For the text-containing cell, return its midpoint in [X, Y] coordinate format. 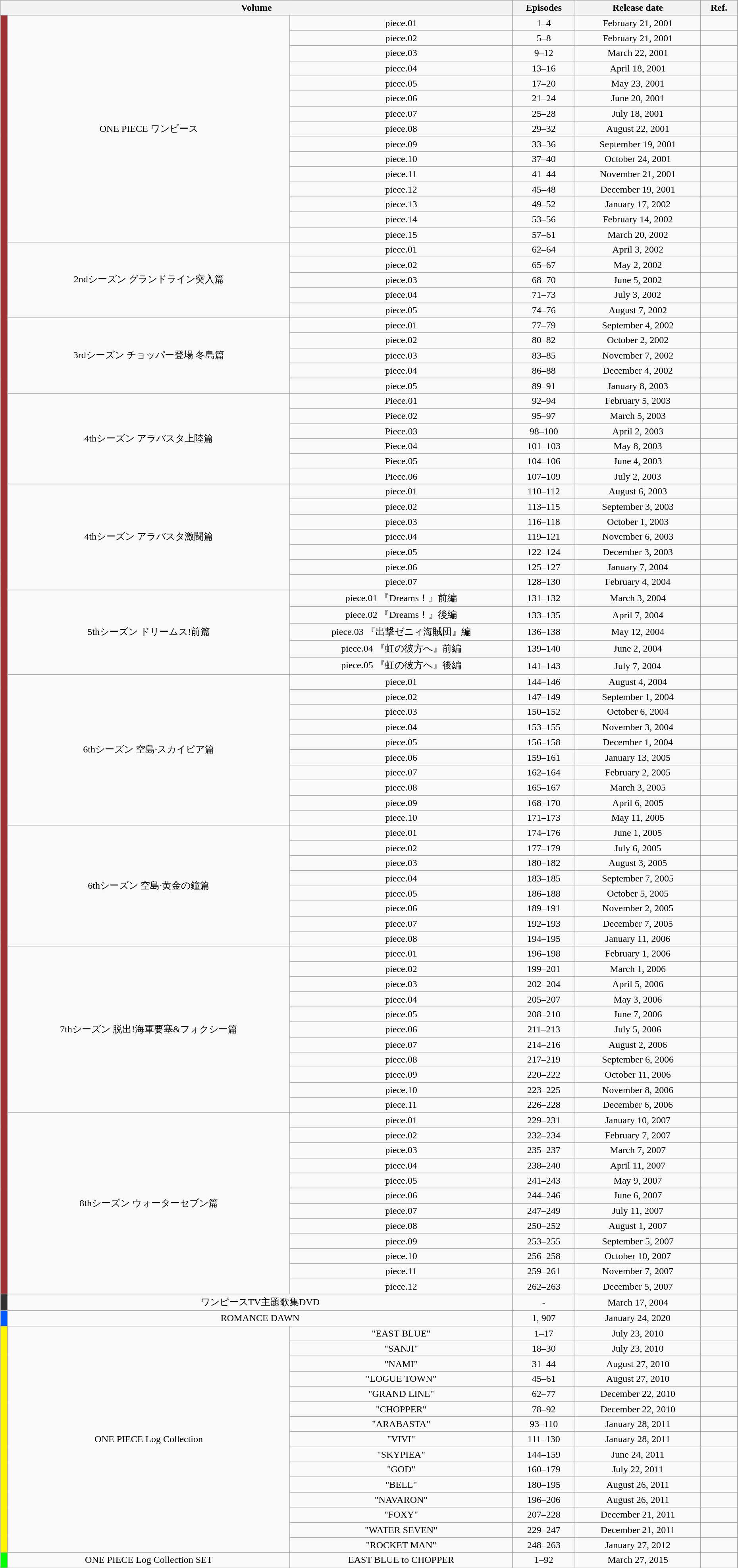
68–70 [544, 280]
March 3, 2005 [638, 787]
171–173 [544, 818]
244–246 [544, 1196]
June 24, 2011 [638, 1454]
January 24, 2020 [638, 1318]
"NAMI" [401, 1364]
May 2, 2002 [638, 265]
ONE PIECE Log Collection SET [148, 1560]
August 22, 2001 [638, 129]
17–20 [544, 83]
232–234 [544, 1135]
December 4, 2002 [638, 370]
March 5, 2003 [638, 416]
136–138 [544, 632]
1, 907 [544, 1318]
piece.02 『Dreams！』後編 [401, 615]
122–124 [544, 552]
"LOGUE TOWN" [401, 1379]
June 2, 2004 [638, 649]
235–237 [544, 1150]
Piece.04 [401, 446]
August 3, 2005 [638, 863]
8thシーズン ウォーターセブン篇 [148, 1203]
piece.13 [401, 204]
piece.03 『出撃ゼニィ海賊団』編 [401, 632]
ONE PIECE Log Collection [148, 1439]
196–198 [544, 954]
21–24 [544, 98]
Piece.03 [401, 431]
January 8, 2003 [638, 386]
92–94 [544, 401]
83–85 [544, 355]
February 5, 2003 [638, 401]
ワンピースTV主題歌集DVD [260, 1302]
2ndシーズン グランドライン突入篇 [148, 280]
March 1, 2006 [638, 969]
6thシーズン 空島·スカイピア篇 [148, 750]
October 5, 2005 [638, 893]
June 7, 2006 [638, 1014]
104–106 [544, 461]
January 17, 2002 [638, 204]
125–127 [544, 567]
April 2, 2003 [638, 431]
March 3, 2004 [638, 598]
95–97 [544, 416]
160–179 [544, 1470]
31–44 [544, 1364]
January 10, 2007 [638, 1120]
ROMANCE DAWN [260, 1318]
May 9, 2007 [638, 1180]
220–222 [544, 1075]
1–92 [544, 1560]
196–206 [544, 1500]
116–118 [544, 522]
86–88 [544, 370]
piece.14 [401, 220]
September 1, 2004 [638, 697]
214–216 [544, 1045]
November 3, 2004 [638, 727]
June 4, 2003 [638, 461]
July 22, 2011 [638, 1470]
45–48 [544, 189]
253–255 [544, 1241]
October 24, 2001 [638, 159]
259–261 [544, 1271]
101–103 [544, 446]
December 5, 2007 [638, 1286]
Volume [256, 8]
March 20, 2002 [638, 235]
211–213 [544, 1029]
"FOXY" [401, 1515]
April 11, 2007 [638, 1165]
Piece.06 [401, 476]
217–219 [544, 1060]
150–152 [544, 712]
July 6, 2005 [638, 848]
241–243 [544, 1180]
piece.05 『虹の彼方へ』後編 [401, 665]
165–167 [544, 787]
"ROCKET MAN" [401, 1545]
247–249 [544, 1211]
107–109 [544, 476]
August 7, 2002 [638, 310]
"GRAND LINE" [401, 1394]
August 6, 2003 [638, 492]
74–76 [544, 310]
February 1, 2006 [638, 954]
April 3, 2002 [638, 250]
5thシーズン ドリームス!前篇 [148, 632]
168–170 [544, 802]
3rdシーズン チョッパー登場 冬島篇 [148, 355]
February 14, 2002 [638, 220]
144–159 [544, 1454]
41–44 [544, 174]
25–28 [544, 114]
December 19, 2001 [638, 189]
71–73 [544, 295]
77–79 [544, 325]
110–112 [544, 492]
October 6, 2004 [638, 712]
"SKYPIEA" [401, 1454]
53–56 [544, 220]
July 18, 2001 [638, 114]
Piece.05 [401, 461]
223–225 [544, 1090]
93–110 [544, 1424]
July 7, 2004 [638, 665]
"NAVARON" [401, 1500]
5–8 [544, 38]
Release date [638, 8]
October 1, 2003 [638, 522]
180–182 [544, 863]
March 7, 2007 [638, 1150]
4thシーズン アラバスタ激闘篇 [148, 537]
205–207 [544, 999]
229–247 [544, 1530]
"CHOPPER" [401, 1409]
September 19, 2001 [638, 144]
ONE PIECE ワンピース [148, 129]
226–228 [544, 1105]
January 13, 2005 [638, 757]
33–36 [544, 144]
202–204 [544, 984]
July 3, 2002 [638, 295]
April 7, 2004 [638, 615]
248–263 [544, 1545]
February 7, 2007 [638, 1135]
141–143 [544, 665]
October 10, 2007 [638, 1256]
- [544, 1302]
133–135 [544, 615]
piece.01 『Dreams！』前編 [401, 598]
29–32 [544, 129]
May 11, 2005 [638, 818]
EAST BLUE to CHOPPER [401, 1560]
"SANJI" [401, 1348]
153–155 [544, 727]
December 1, 2004 [638, 742]
207–228 [544, 1515]
"ARABASTA" [401, 1424]
November 8, 2006 [638, 1090]
113–115 [544, 507]
192–193 [544, 924]
March 22, 2001 [638, 53]
131–132 [544, 598]
62–64 [544, 250]
180–195 [544, 1485]
183–185 [544, 878]
62–77 [544, 1394]
144–146 [544, 682]
piece.15 [401, 235]
111–130 [544, 1439]
April 18, 2001 [638, 68]
162–164 [544, 772]
September 5, 2007 [638, 1241]
147–149 [544, 697]
229–231 [544, 1120]
"WATER SEVEN" [401, 1530]
"GOD" [401, 1470]
July 5, 2006 [638, 1029]
89–91 [544, 386]
April 5, 2006 [638, 984]
"BELL" [401, 1485]
1–4 [544, 23]
Piece.01 [401, 401]
September 7, 2005 [638, 878]
"EAST BLUE" [401, 1333]
128–130 [544, 582]
January 27, 2012 [638, 1545]
238–240 [544, 1165]
November 2, 2005 [638, 908]
September 3, 2003 [638, 507]
7thシーズン 脱出!海軍要塞&フォクシー篇 [148, 1029]
June 6, 2007 [638, 1196]
98–100 [544, 431]
March 27, 2015 [638, 1560]
174–176 [544, 833]
49–52 [544, 204]
February 4, 2004 [638, 582]
November 7, 2002 [638, 355]
June 1, 2005 [638, 833]
April 6, 2005 [638, 802]
18–30 [544, 1348]
November 7, 2007 [638, 1271]
78–92 [544, 1409]
August 2, 2006 [638, 1045]
208–210 [544, 1014]
189–191 [544, 908]
262–263 [544, 1286]
November 21, 2001 [638, 174]
June 20, 2001 [638, 98]
May 8, 2003 [638, 446]
May 3, 2006 [638, 999]
177–179 [544, 848]
July 2, 2003 [638, 476]
Ref. [719, 8]
186–188 [544, 893]
Piece.02 [401, 416]
139–140 [544, 649]
45–61 [544, 1379]
156–158 [544, 742]
37–40 [544, 159]
July 11, 2007 [638, 1211]
September 4, 2002 [638, 325]
13–16 [544, 68]
October 2, 2002 [638, 340]
November 6, 2003 [638, 537]
256–258 [544, 1256]
August 4, 2004 [638, 682]
May 12, 2004 [638, 632]
December 7, 2005 [638, 924]
piece.04 『虹の彼方へ』前編 [401, 649]
250–252 [544, 1226]
57–61 [544, 235]
August 1, 2007 [638, 1226]
194–195 [544, 939]
January 7, 2004 [638, 567]
October 11, 2006 [638, 1075]
December 3, 2003 [638, 552]
80–82 [544, 340]
6thシーズン 空島·黄金の鐘篇 [148, 886]
119–121 [544, 537]
4thシーズン アラバスタ上陸篇 [148, 438]
199–201 [544, 969]
9–12 [544, 53]
June 5, 2002 [638, 280]
65–67 [544, 265]
February 2, 2005 [638, 772]
September 6, 2006 [638, 1060]
May 23, 2001 [638, 83]
159–161 [544, 757]
Episodes [544, 8]
March 17, 2004 [638, 1302]
December 6, 2006 [638, 1105]
January 11, 2006 [638, 939]
"VIVI" [401, 1439]
1–17 [544, 1333]
